From the cell containing the given text, extract its center point as [x, y] coordinate. 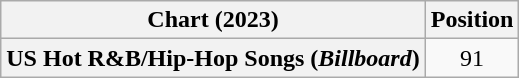
Position [472, 20]
91 [472, 58]
US Hot R&B/Hip-Hop Songs (Billboard) [213, 58]
Chart (2023) [213, 20]
